Pinpoint the cell where the given text exists, returning its (X, Y) midpoint coordinate. 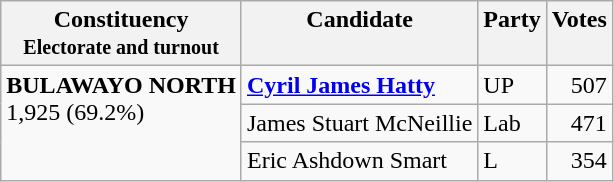
Party (512, 34)
BULAWAYO NORTH1,925 (69.2%) (122, 123)
Votes (579, 34)
ConstituencyElectorate and turnout (122, 34)
James Stuart McNeillie (359, 123)
Candidate (359, 34)
471 (579, 123)
Lab (512, 123)
Eric Ashdown Smart (359, 161)
L (512, 161)
Cyril James Hatty (359, 85)
507 (579, 85)
UP (512, 85)
354 (579, 161)
